From the cell containing the given text, extract its center point as [X, Y] coordinate. 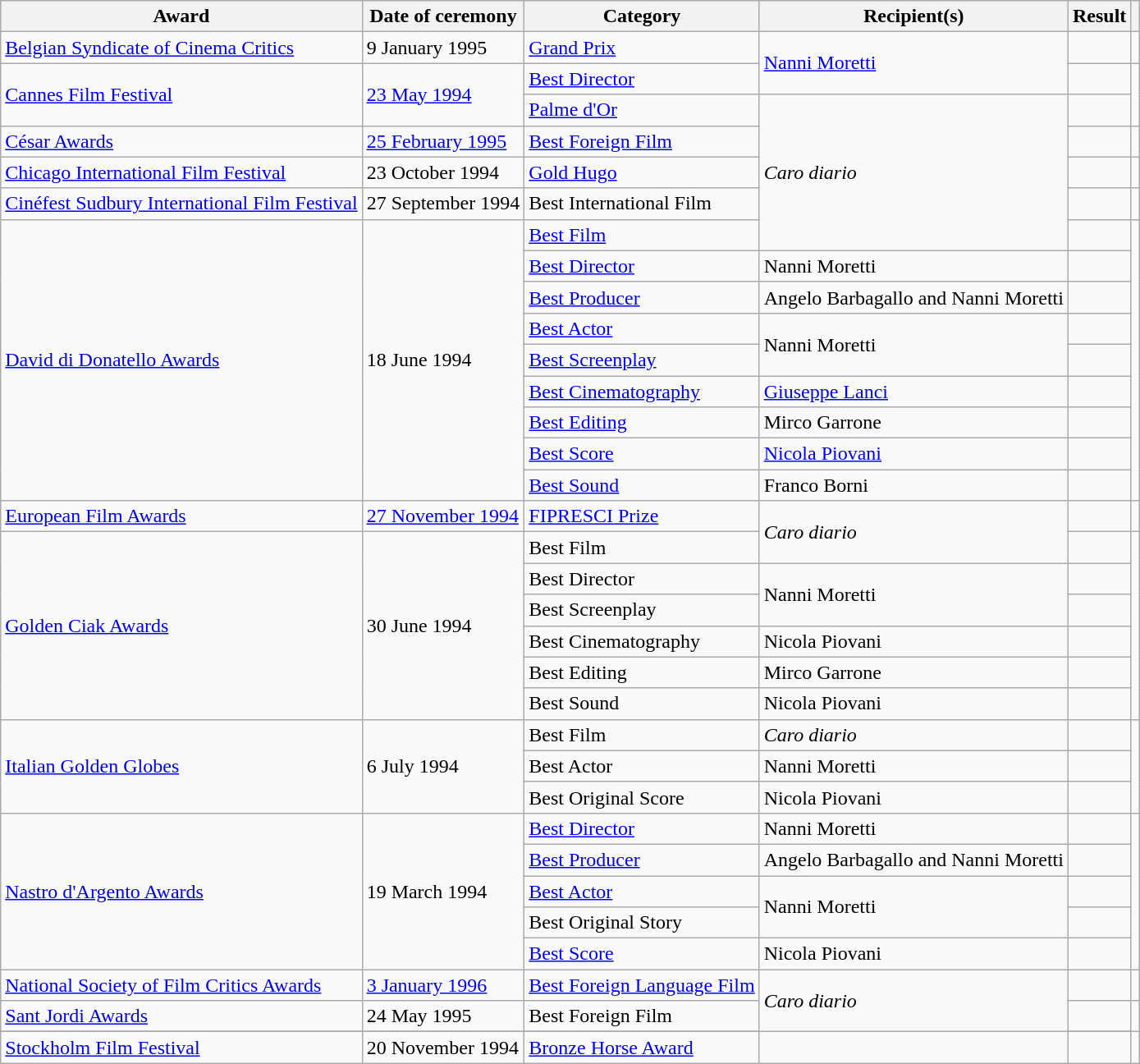
Franco Borni [913, 485]
27 September 1994 [443, 204]
Best Foreign Language Film [642, 985]
23 October 1994 [443, 172]
Stockholm Film Festival [181, 1048]
FIPRESCI Prize [642, 516]
27 November 1994 [443, 516]
Recipient(s) [913, 16]
20 November 1994 [443, 1048]
Giuseppe Lanci [913, 392]
Cinéfest Sudbury International Film Festival [181, 204]
25 February 1995 [443, 141]
18 June 1994 [443, 360]
Date of ceremony [443, 16]
Best Original Score [642, 797]
30 June 1994 [443, 626]
Chicago International Film Festival [181, 172]
24 May 1995 [443, 1016]
6 July 1994 [443, 766]
Category [642, 16]
Result [1099, 16]
National Society of Film Critics Awards [181, 985]
Best International Film [642, 204]
Sant Jordi Awards [181, 1016]
Grand Prix [642, 48]
Nastro d'Argento Awards [181, 891]
Golden Ciak Awards [181, 626]
19 March 1994 [443, 891]
Cannes Film Festival [181, 94]
Belgian Syndicate of Cinema Critics [181, 48]
César Awards [181, 141]
Best Original Story [642, 923]
European Film Awards [181, 516]
Bronze Horse Award [642, 1048]
3 January 1996 [443, 985]
David di Donatello Awards [181, 360]
Gold Hugo [642, 172]
Award [181, 16]
Italian Golden Globes [181, 766]
23 May 1994 [443, 94]
Palme d'Or [642, 110]
9 January 1995 [443, 48]
